Return (x, y) of the center of cell containing provided text 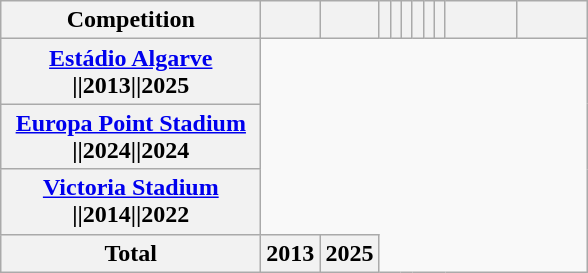
Total (131, 253)
2013 (290, 253)
Competition (131, 20)
2025 (350, 253)
Estádio Algarve||2013||2025 (131, 72)
Victoria Stadium||2014||2022 (131, 202)
Europa Point Stadium||2024||2024 (131, 136)
